Return the (x, y) coordinate for the center point of the cell that contains the specified text.  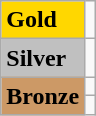
Bronze (43, 96)
Silver (43, 58)
Gold (43, 20)
